Provide the (x, y) coordinate of the cell's center where the given text is located.  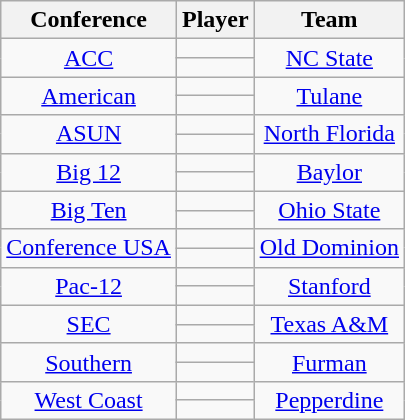
Baylor (329, 172)
Furman (329, 362)
Player (215, 20)
NC State (329, 58)
Conference USA (89, 248)
Pepperdine (329, 400)
American (89, 96)
SEC (89, 324)
Team (329, 20)
Old Dominion (329, 248)
North Florida (329, 134)
Big 12 (89, 172)
ACC (89, 58)
Stanford (329, 286)
Ohio State (329, 210)
Texas A&M (329, 324)
Pac-12 (89, 286)
West Coast (89, 400)
Conference (89, 20)
Southern (89, 362)
Tulane (329, 96)
Big Ten (89, 210)
ASUN (89, 134)
